Scan for the cell matching the given text and deliver its [x, y] coordinate at center. 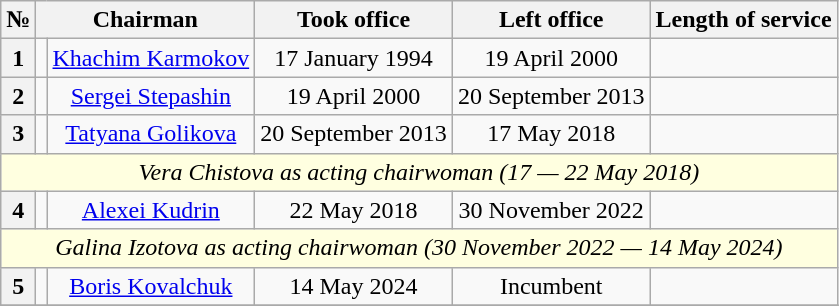
Boris Kovalchuk [151, 286]
Took office [354, 20]
Galina Izotova as acting chairwoman (30 November 2022 — 14 May 2024) [419, 248]
Length of service [744, 20]
14 May 2024 [354, 286]
30 November 2022 [551, 210]
22 May 2018 [354, 210]
Alexei Kudrin [151, 210]
17 January 1994 [354, 58]
Khachim Karmokov [151, 58]
5 [18, 286]
Vera Chistova as acting chairwoman (17 — 22 May 2018) [419, 172]
№ [18, 20]
Incumbent [551, 286]
4 [18, 210]
Left office [551, 20]
1 [18, 58]
Tatyana Golikova [151, 134]
2 [18, 96]
17 May 2018 [551, 134]
Chairman [146, 20]
Sergei Stepashin [151, 96]
3 [18, 134]
